Provide the [X, Y] coordinate of the cell's center where the given text is located.  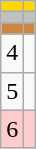
6 [12, 129]
4 [12, 53]
5 [12, 91]
